Find where the given text appears and provide that cell's center as [X, Y] coordinate. 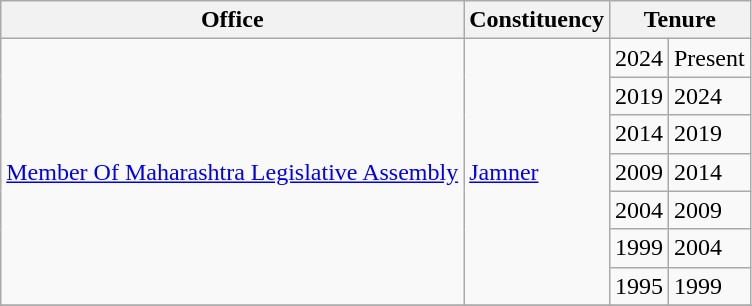
Tenure [680, 20]
Present [709, 58]
Member Of Maharashtra Legislative Assembly [232, 172]
Jamner [537, 172]
1995 [638, 286]
Office [232, 20]
Constituency [537, 20]
